Capture the cell that displays the provided text and extract its [x, y] central coordinate. 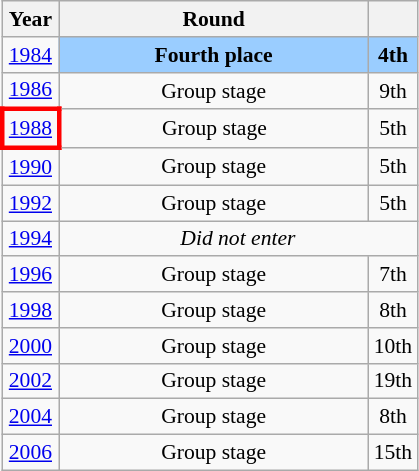
15th [394, 453]
2002 [30, 381]
Fourth place [214, 55]
7th [394, 275]
1990 [30, 166]
1994 [30, 239]
10th [394, 346]
2006 [30, 453]
Round [214, 19]
1984 [30, 55]
Did not enter [238, 239]
19th [394, 381]
4th [394, 55]
1992 [30, 203]
9th [394, 90]
1986 [30, 90]
1996 [30, 275]
Year [30, 19]
2004 [30, 417]
1998 [30, 310]
2000 [30, 346]
1988 [30, 130]
